Provide the [X, Y] coordinate of the cell's center where the given text is located.  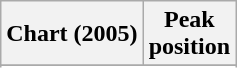
Chart (2005) [72, 34]
Peakposition [189, 34]
